Locate the cell with the specified text and output its (X, Y) center coordinate. 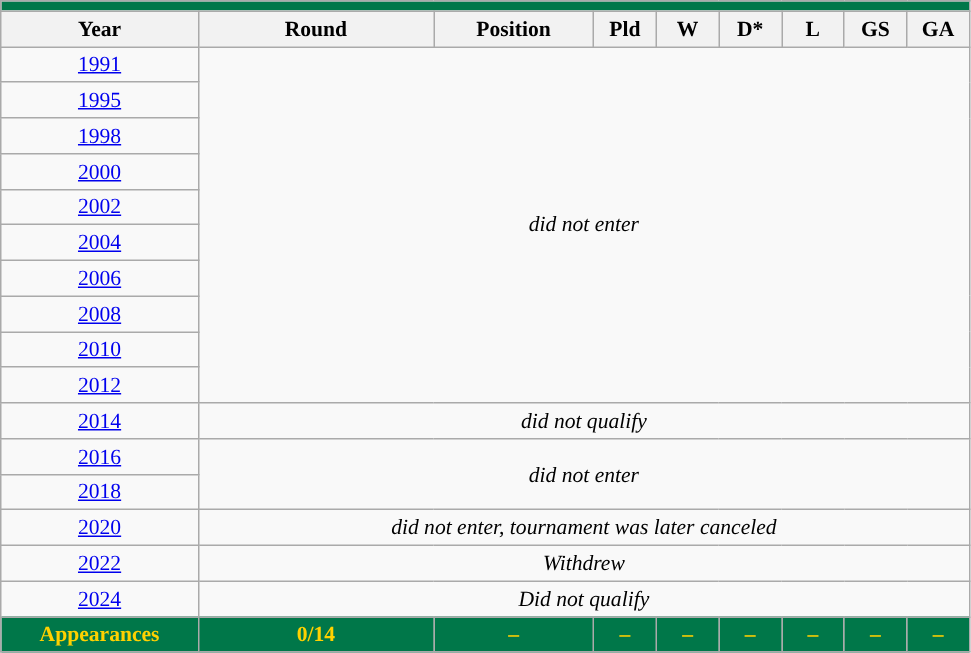
1991 (100, 65)
2002 (100, 207)
0/14 (316, 635)
1998 (100, 136)
2008 (100, 314)
Position (514, 29)
2004 (100, 243)
Pld (626, 29)
Did not qualify (584, 599)
2010 (100, 350)
L (814, 29)
2024 (100, 599)
GS (876, 29)
2020 (100, 528)
Appearances (100, 635)
Year (100, 29)
2018 (100, 492)
W (688, 29)
Round (316, 29)
2012 (100, 386)
did not qualify (584, 421)
Withdrew (584, 564)
did not enter, tournament was later canceled (584, 528)
1995 (100, 101)
D* (750, 29)
2016 (100, 457)
2006 (100, 279)
2014 (100, 421)
2000 (100, 172)
GA (938, 29)
2022 (100, 564)
